Pinpoint the cell where the given text exists, returning its (x, y) midpoint coordinate. 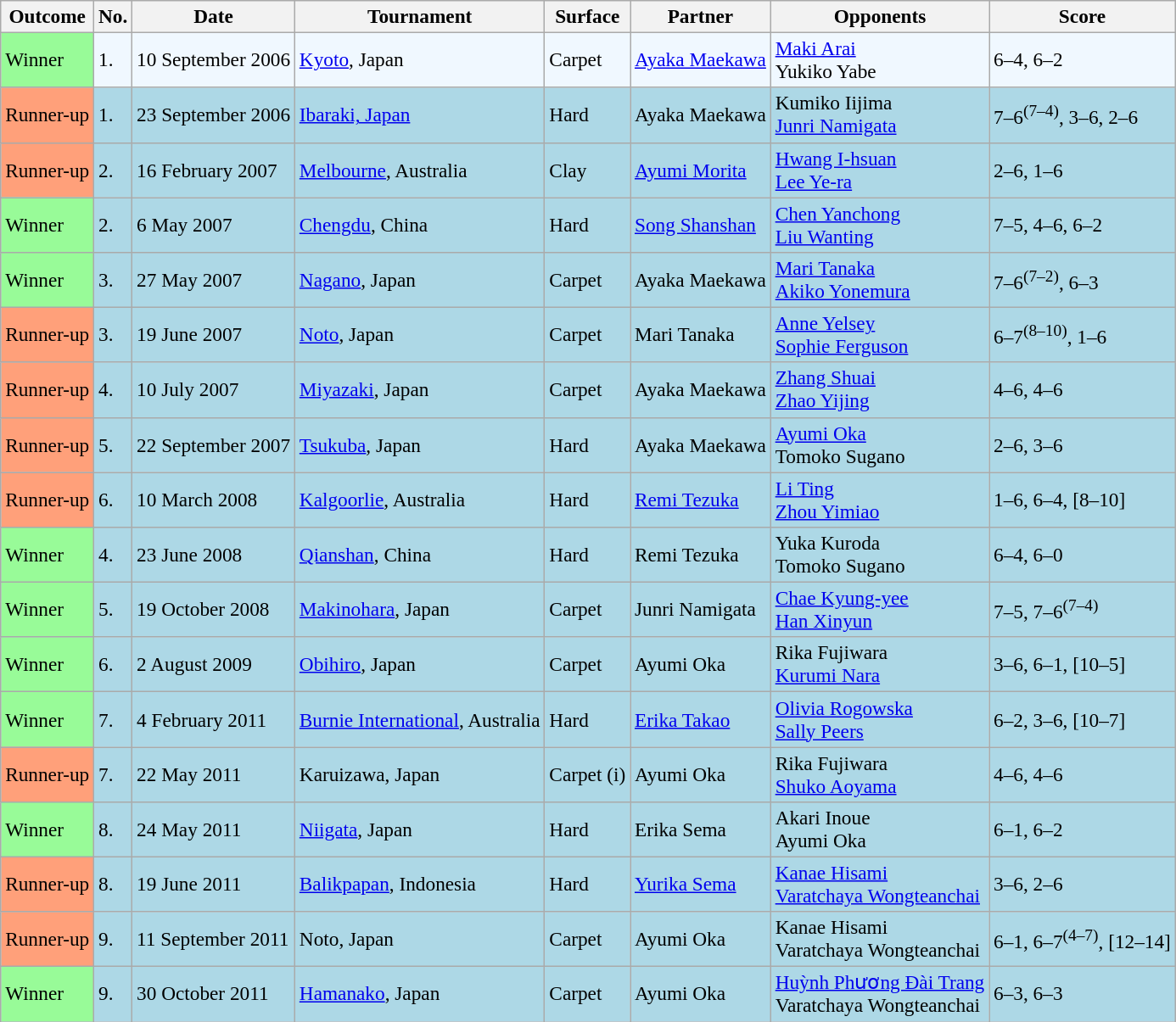
6–1, 6–7(4–7), [12–14] (1083, 940)
Ayumi Morita (701, 170)
Chae Kyung-yee Han Xinyun (879, 609)
23 September 2006 (214, 115)
Hwang I-hsuan Lee Ye-ra (879, 170)
10 March 2008 (214, 499)
6 May 2007 (214, 224)
Huỳnh Phương Đài Trang Varatchaya Wongteanchai (879, 994)
2 August 2009 (214, 665)
6–3, 6–3 (1083, 994)
No. (114, 16)
7–6(7–4), 3–6, 2–6 (1083, 115)
Li Ting Zhou Yimiao (879, 499)
Balikpapan, Indonesia (419, 884)
Rika Fujiwara Kurumi Nara (879, 665)
6–1, 6–2 (1083, 829)
2–6, 3–6 (1083, 444)
10 July 2007 (214, 390)
Erika Takao (701, 719)
Chen Yanchong Liu Wanting (879, 224)
19 June 2011 (214, 884)
Rika Fujiwara Shuko Aoyama (879, 773)
7–5, 4–6, 6–2 (1083, 224)
6–2, 3–6, [10–7] (1083, 719)
Maki Arai Yukiko Yabe (879, 59)
Junri Namigata (701, 609)
Mari Tanaka (701, 334)
Miyazaki, Japan (419, 390)
24 May 2011 (214, 829)
Nagano, Japan (419, 280)
Carpet (i) (587, 773)
Partner (701, 16)
Qianshan, China (419, 555)
Burnie International, Australia (419, 719)
22 May 2011 (214, 773)
Song Shanshan (701, 224)
7–6(7–2), 6–3 (1083, 280)
4 February 2011 (214, 719)
Yuka Kuroda Tomoko Sugano (879, 555)
Kumiko Iijima Junri Namigata (879, 115)
Kalgoorlie, Australia (419, 499)
Hamanako, Japan (419, 994)
Outcome (48, 16)
Zhang Shuai Zhao Yijing (879, 390)
Kyoto, Japan (419, 59)
Melbourne, Australia (419, 170)
7–5, 7–6(7–4) (1083, 609)
Karuizawa, Japan (419, 773)
Niigata, Japan (419, 829)
3–6, 2–6 (1083, 884)
Opponents (879, 16)
23 June 2008 (214, 555)
27 May 2007 (214, 280)
19 June 2007 (214, 334)
3–6, 6–1, [10–5] (1083, 665)
Chengdu, China (419, 224)
Ibaraki, Japan (419, 115)
16 February 2007 (214, 170)
22 September 2007 (214, 444)
19 October 2008 (214, 609)
2–6, 1–6 (1083, 170)
Olivia Rogowska Sally Peers (879, 719)
11 September 2011 (214, 940)
Clay (587, 170)
30 October 2011 (214, 994)
1–6, 6–4, [8–10] (1083, 499)
Anne Yelsey Sophie Ferguson (879, 334)
Makinohara, Japan (419, 609)
Mari Tanaka Akiko Yonemura (879, 280)
Obihiro, Japan (419, 665)
Yurika Sema (701, 884)
Erika Sema (701, 829)
Surface (587, 16)
Ayumi Oka Tomoko Sugano (879, 444)
10 September 2006 (214, 59)
6–4, 6–0 (1083, 555)
Akari Inoue Ayumi Oka (879, 829)
Tsukuba, Japan (419, 444)
Tournament (419, 16)
Date (214, 16)
6–4, 6–2 (1083, 59)
Score (1083, 16)
6–7(8–10), 1–6 (1083, 334)
